Output the [X, Y] coordinate of the center of the cell containing the given text.  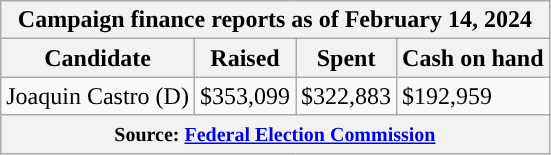
Cash on hand [473, 58]
Campaign finance reports as of February 14, 2024 [275, 20]
$322,883 [346, 96]
Spent [346, 58]
Candidate [98, 58]
Joaquin Castro (D) [98, 96]
Source: Federal Election Commission [275, 134]
$192,959 [473, 96]
$353,099 [244, 96]
Raised [244, 58]
